Return the [x, y] coordinate for the center point of the cell that contains the specified text.  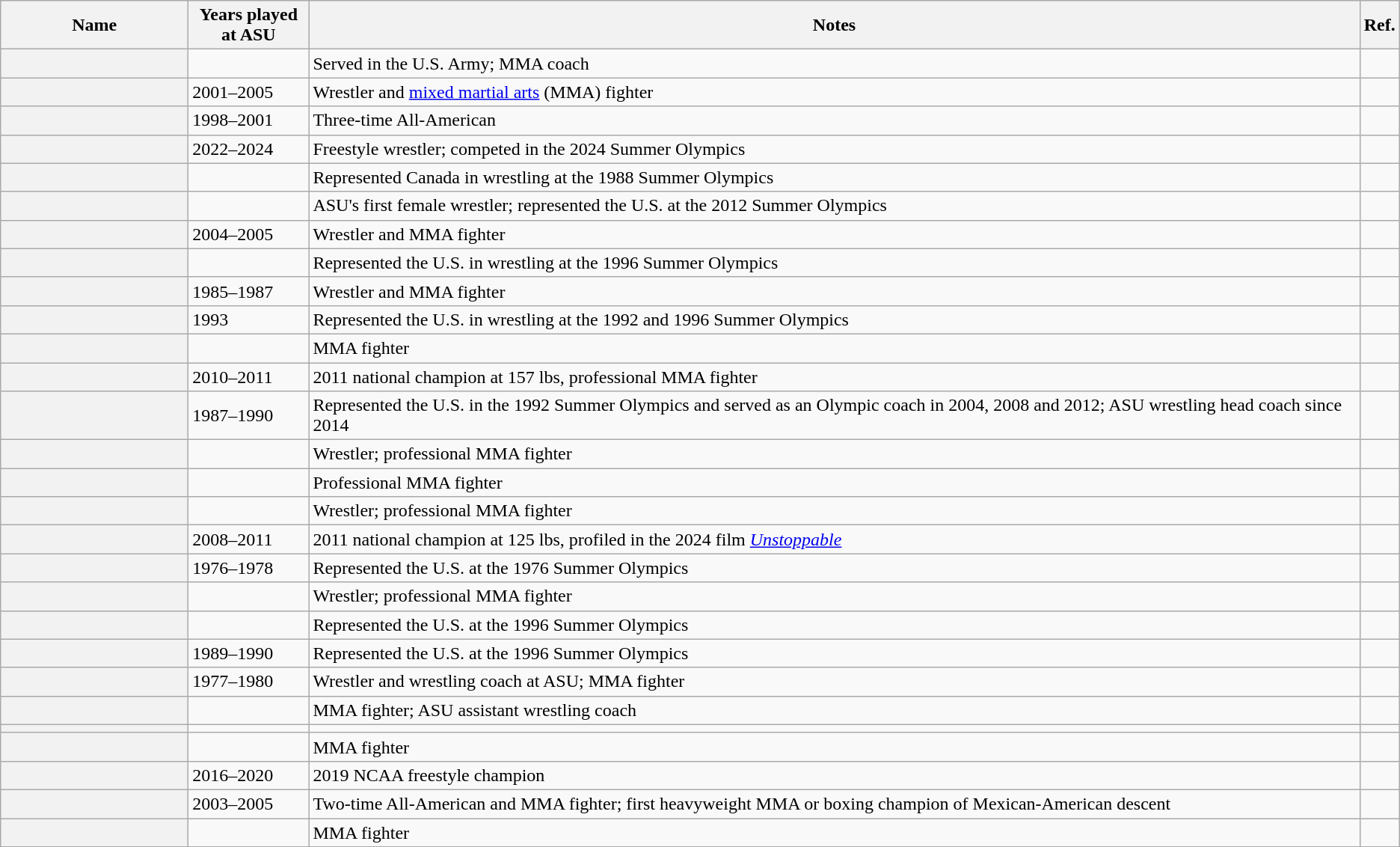
1993 [248, 319]
Years played at ASU [248, 25]
2022–2024 [248, 149]
2004–2005 [248, 234]
2011 national champion at 125 lbs, profiled in the 2024 film Unstoppable [835, 539]
2010–2011 [248, 376]
Two-time All-American and MMA fighter; first heavyweight MMA or boxing champion of Mexican-American descent [835, 804]
Wrestler and mixed martial arts (MMA) fighter [835, 92]
1989–1990 [248, 653]
Represented the U.S. in the 1992 Summer Olympics and served as an Olympic coach in 2004, 2008 and 2012; ASU wrestling head coach since 2014 [835, 416]
1977–1980 [248, 682]
Notes [835, 25]
Wrestler and wrestling coach at ASU; MMA fighter [835, 682]
Represented the U.S. in wrestling at the 1996 Summer Olympics [835, 263]
Represented the U.S. in wrestling at the 1992 and 1996 Summer Olympics [835, 319]
2011 national champion at 157 lbs, professional MMA fighter [835, 376]
Represented the U.S. at the 1976 Summer Olympics [835, 568]
1987–1990 [248, 416]
Served in the U.S. Army; MMA coach [835, 64]
2001–2005 [248, 92]
Represented Canada in wrestling at the 1988 Summer Olympics [835, 177]
2003–2005 [248, 804]
Three-time All-American [835, 120]
MMA fighter; ASU assistant wrestling coach [835, 710]
Professional MMA fighter [835, 483]
Ref. [1379, 25]
1976–1978 [248, 568]
2019 NCAA freestyle champion [835, 775]
2008–2011 [248, 539]
Name [94, 25]
ASU's first female wrestler; represented the U.S. at the 2012 Summer Olympics [835, 206]
2016–2020 [248, 775]
Freestyle wrestler; competed in the 2024 Summer Olympics [835, 149]
1985–1987 [248, 291]
1998–2001 [248, 120]
